Locate the cell with the specified text and output its [X, Y] center coordinate. 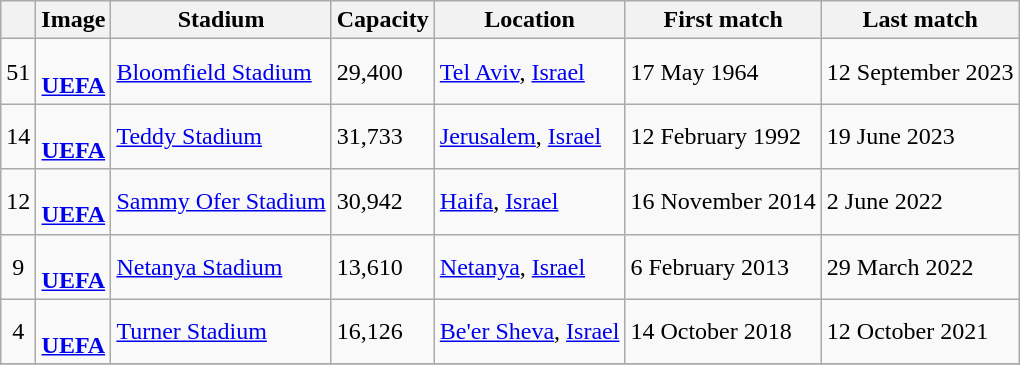
Turner Stadium [221, 332]
Location [530, 20]
Stadium [221, 20]
16 November 2014 [723, 202]
12 [18, 202]
6 February 2013 [723, 266]
14 [18, 136]
51 [18, 72]
Sammy Ofer Stadium [221, 202]
Image [74, 20]
16,126 [382, 332]
9 [18, 266]
Tel Aviv, Israel [530, 72]
12 February 1992 [723, 136]
17 May 1964 [723, 72]
Last match [920, 20]
Capacity [382, 20]
14 October 2018 [723, 332]
12 October 2021 [920, 332]
29,400 [382, 72]
13,610 [382, 266]
29 March 2022 [920, 266]
Jerusalem, Israel [530, 136]
Bloomfield Stadium [221, 72]
2 June 2022 [920, 202]
Netanya Stadium [221, 266]
19 June 2023 [920, 136]
12 September 2023 [920, 72]
Teddy Stadium [221, 136]
30,942 [382, 202]
31,733 [382, 136]
4 [18, 332]
First match [723, 20]
Haifa, Israel [530, 202]
Be'er Sheva, Israel [530, 332]
Netanya, Israel [530, 266]
